Extract the (x, y) coordinate from the center of the cell holding the provided text.  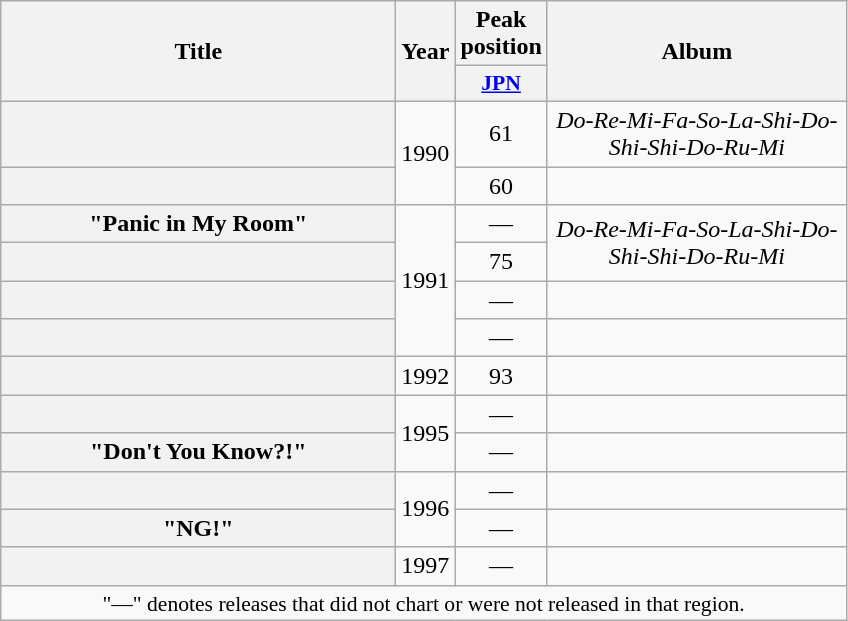
1996 (426, 509)
"Don't You Know?!" (198, 452)
1992 (426, 376)
1991 (426, 281)
1990 (426, 152)
Peak position (501, 34)
JPN (501, 84)
"NG!" (198, 528)
"—" denotes releases that did not chart or were not released in that region. (424, 603)
Album (696, 52)
1997 (426, 566)
61 (501, 134)
Year (426, 52)
"Panic in My Room" (198, 224)
60 (501, 185)
Title (198, 52)
93 (501, 376)
1995 (426, 433)
75 (501, 262)
